From the cell containing the given text, extract its center point as (x, y) coordinate. 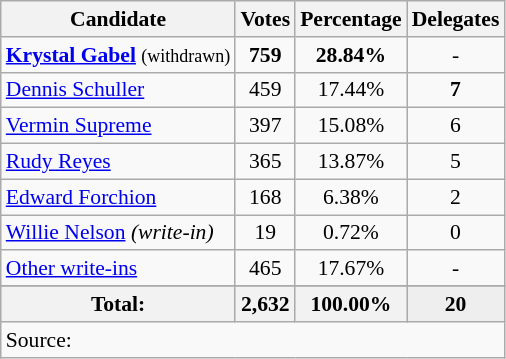
6 (456, 126)
100.00% (351, 304)
Candidate (118, 19)
17.67% (351, 269)
Other write-ins (118, 269)
15.08% (351, 126)
Votes (265, 19)
168 (265, 197)
Vermin Supreme (118, 126)
13.87% (351, 162)
Percentage (351, 19)
Dennis Schuller (118, 90)
20 (456, 304)
Krystal Gabel (withdrawn) (118, 55)
28.84% (351, 55)
365 (265, 162)
Rudy Reyes (118, 162)
2 (456, 197)
19 (265, 233)
Edward Forchion (118, 197)
Source: (253, 340)
2,632 (265, 304)
759 (265, 55)
465 (265, 269)
Delegates (456, 19)
Willie Nelson (write-in) (118, 233)
17.44% (351, 90)
5 (456, 162)
6.38% (351, 197)
459 (265, 90)
7 (456, 90)
397 (265, 126)
0 (456, 233)
0.72% (351, 233)
Total: (118, 304)
